Identify which cell holds the provided text, then report its [X, Y] central coordinate. 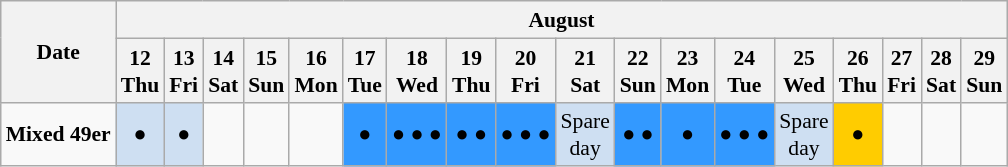
25Wed [804, 70]
20Fri [525, 70]
12Thu [140, 70]
Date [58, 52]
18Wed [417, 70]
August [562, 20]
27Fri [902, 70]
24Tue [744, 70]
29Sun [984, 70]
22Sun [638, 70]
21Sat [586, 70]
14Sat [223, 70]
16Mon [316, 70]
28Sat [941, 70]
17Tue [365, 70]
13Fri [184, 70]
23Mon [688, 70]
26Thu [858, 70]
19Thu [472, 70]
Mixed 49er [58, 134]
15Sun [266, 70]
